For the text-containing cell, return its midpoint in [x, y] coordinate format. 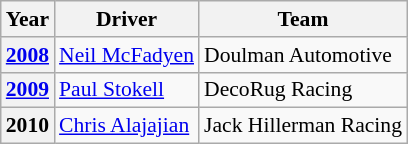
Chris Alajajian [126, 126]
Doulman Automotive [303, 55]
2009 [28, 90]
Driver [126, 19]
Team [303, 19]
Year [28, 19]
Jack Hillerman Racing [303, 126]
Neil McFadyen [126, 55]
DecoRug Racing [303, 90]
2010 [28, 126]
Paul Stokell [126, 90]
2008 [28, 55]
